From the cell containing the given text, extract its center point as (X, Y) coordinate. 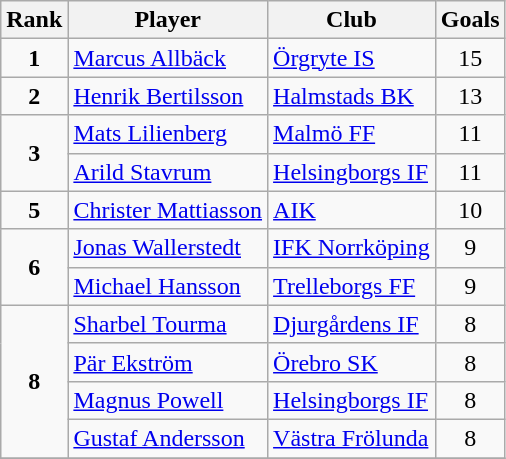
IFK Norrköping (352, 248)
Rank (34, 20)
Halmstads BK (352, 96)
Goals (470, 20)
AIK (352, 210)
1 (34, 58)
Michael Hansson (168, 286)
Club (352, 20)
Henrik Bertilsson (168, 96)
Mats Lilienberg (168, 134)
5 (34, 210)
Magnus Powell (168, 400)
3 (34, 153)
Arild Stavrum (168, 172)
Västra Frölunda (352, 438)
15 (470, 58)
Pär Ekström (168, 362)
2 (34, 96)
Djurgårdens IF (352, 324)
Marcus Allbäck (168, 58)
Malmö FF (352, 134)
Gustaf Andersson (168, 438)
Örgryte IS (352, 58)
Christer Mattiasson (168, 210)
Trelleborgs FF (352, 286)
Sharbel Tourma (168, 324)
Player (168, 20)
Örebro SK (352, 362)
13 (470, 96)
Jonas Wallerstedt (168, 248)
10 (470, 210)
6 (34, 267)
